Scan for the cell matching the given text and deliver its [x, y] coordinate at center. 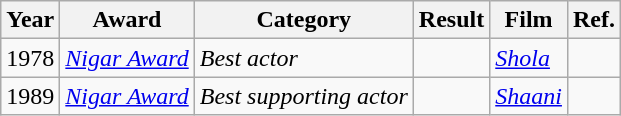
Best supporting actor [304, 96]
Result [451, 20]
1989 [30, 96]
Film [529, 20]
1978 [30, 58]
Shola [529, 58]
Category [304, 20]
Best actor [304, 58]
Award [127, 20]
Ref. [594, 20]
Year [30, 20]
Shaani [529, 96]
